Capture the cell that displays the provided text and extract its (x, y) central coordinate. 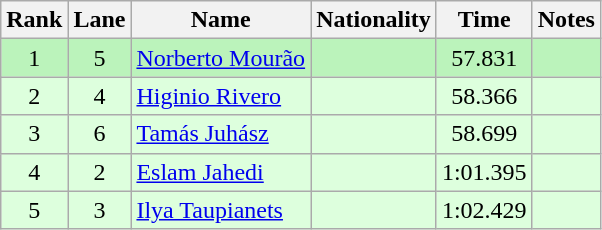
Higinio Rivero (221, 96)
58.366 (484, 96)
57.831 (484, 58)
Ilya Taupianets (221, 210)
Lane (100, 20)
Tamás Juhász (221, 134)
Norberto Mourão (221, 58)
Time (484, 20)
58.699 (484, 134)
1:01.395 (484, 172)
Notes (566, 20)
1:02.429 (484, 210)
6 (100, 134)
Eslam Jahedi (221, 172)
Nationality (374, 20)
Name (221, 20)
Rank (34, 20)
1 (34, 58)
